From the cell containing the given text, extract its center point as (X, Y) coordinate. 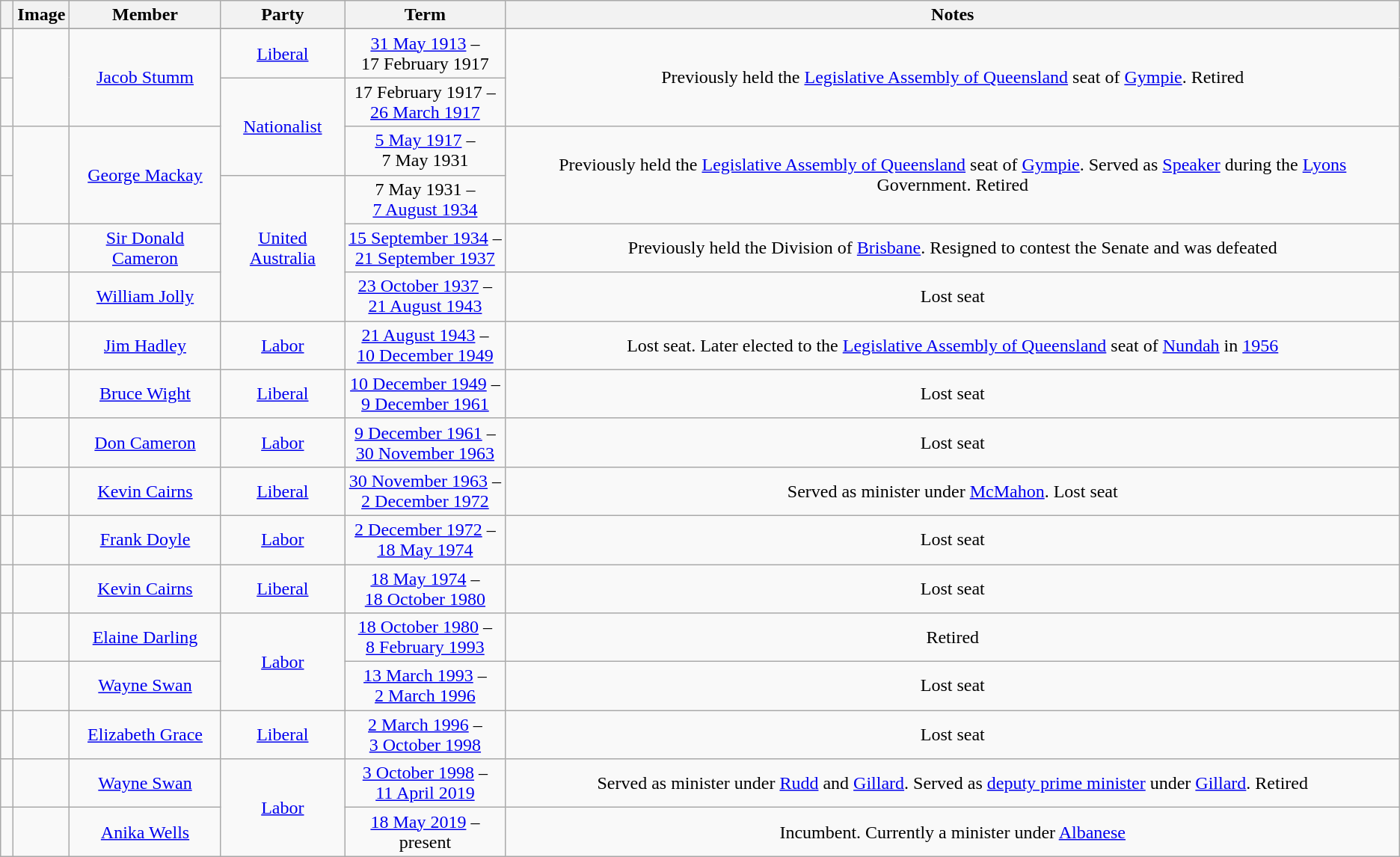
Member (145, 15)
George Mackay (145, 175)
13 March 1993 –2 March 1996 (426, 686)
Previously held the Legislative Assembly of Queensland seat of Gympie. Served as Speaker during the Lyons Government. Retired (953, 175)
7 May 1931 –7 August 1934 (426, 199)
9 December 1961 –30 November 1963 (426, 443)
Don Cameron (145, 443)
15 September 1934 –21 September 1937 (426, 248)
Party (283, 15)
Previously held the Legislative Assembly of Queensland seat of Gympie. Retired (953, 78)
Frank Doyle (145, 540)
2 March 1996 –3 October 1998 (426, 734)
Term (426, 15)
23 October 1937 –21 August 1943 (426, 296)
2 December 1972 –18 May 1974 (426, 540)
Image (42, 15)
Jacob Stumm (145, 78)
William Jolly (145, 296)
Served as minister under McMahon. Lost seat (953, 491)
10 December 1949 –9 December 1961 (426, 393)
United Australia (283, 248)
18 October 1980 –8 February 1993 (426, 637)
30 November 1963 –2 December 1972 (426, 491)
Notes (953, 15)
Anika Wells (145, 832)
Jim Hadley (145, 345)
31 May 1913 –17 February 1917 (426, 54)
17 February 1917 –26 March 1917 (426, 102)
Bruce Wight (145, 393)
Sir Donald Cameron (145, 248)
Lost seat. Later elected to the Legislative Assembly of Queensland seat of Nundah in 1956 (953, 345)
18 May 1974 –18 October 1980 (426, 588)
Nationalist (283, 126)
3 October 1998 –11 April 2019 (426, 784)
18 May 2019 –present (426, 832)
Incumbent. Currently a minister under Albanese (953, 832)
Served as minister under Rudd and Gillard. Served as deputy prime minister under Gillard. Retired (953, 784)
Elaine Darling (145, 637)
21 August 1943 –10 December 1949 (426, 345)
5 May 1917 –7 May 1931 (426, 151)
Retired (953, 637)
Previously held the Division of Brisbane. Resigned to contest the Senate and was defeated (953, 248)
Elizabeth Grace (145, 734)
